From the cell containing the given text, extract its center point as (X, Y) coordinate. 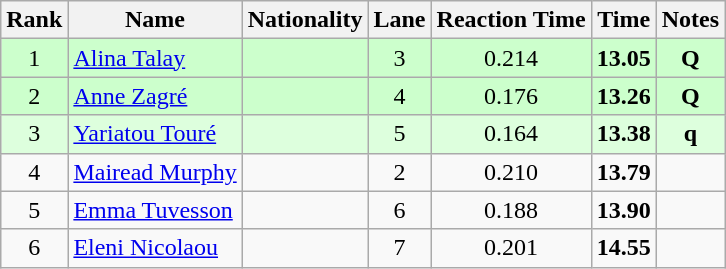
0.214 (511, 58)
Name (155, 20)
0.210 (511, 172)
14.55 (624, 248)
13.90 (624, 210)
Eleni Nicolaou (155, 248)
Emma Tuvesson (155, 210)
1 (34, 58)
Reaction Time (511, 20)
Alina Talay (155, 58)
Lane (400, 20)
0.201 (511, 248)
13.38 (624, 134)
0.188 (511, 210)
Yariatou Touré (155, 134)
Mairead Murphy (155, 172)
0.164 (511, 134)
13.05 (624, 58)
Time (624, 20)
Anne Zagré (155, 96)
Nationality (305, 20)
Notes (690, 20)
Rank (34, 20)
13.26 (624, 96)
0.176 (511, 96)
13.79 (624, 172)
7 (400, 248)
q (690, 134)
